Extract the [x, y] coordinate from the center of the cell holding the provided text.  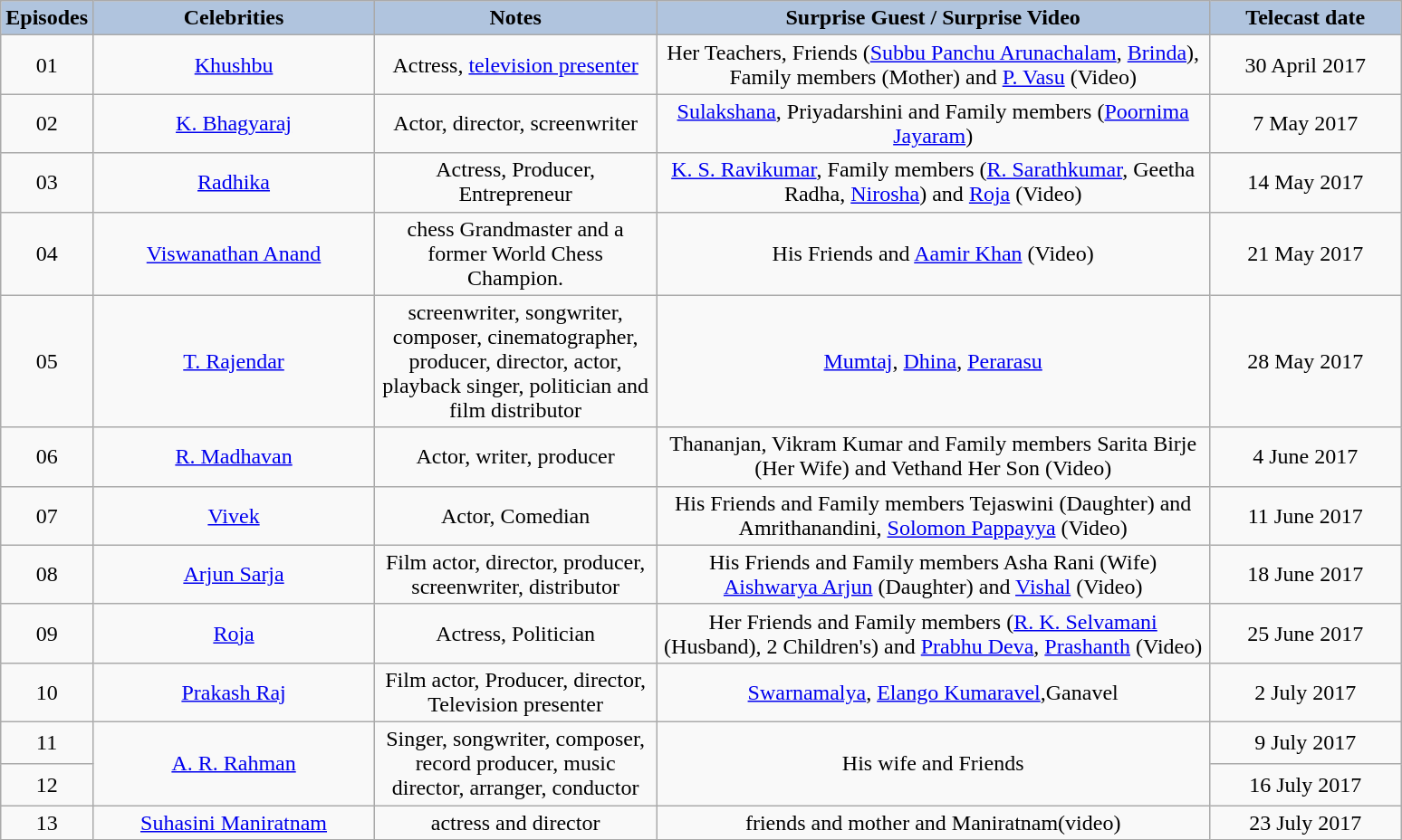
13 [47, 823]
His Friends and Family members Tejaswini (Daughter) and Amrithanandini, Solomon Pappayya (Video) [933, 516]
07 [47, 516]
Film actor, director, producer, screenwriter, distributor [516, 574]
Celebrities [234, 18]
chess Grandmaster and a former World Chess Champion. [516, 253]
His Friends and Aamir Khan (Video) [933, 253]
28 May 2017 [1306, 361]
12 [47, 784]
Mumtaj, Dhina, Perarasu [933, 361]
Actor, writer, producer [516, 456]
23 July 2017 [1306, 823]
Surprise Guest / Surprise Video [933, 18]
Film actor, Producer, director, Television presenter [516, 692]
21 May 2017 [1306, 253]
T. Rajendar [234, 361]
9 July 2017 [1306, 742]
K. Bhagyaraj [234, 123]
Swarnamalya, Elango Kumaravel,Ganavel [933, 692]
His wife and Friends [933, 763]
Actress, Politician [516, 634]
K. S. Ravikumar, Family members (R. Sarathkumar, Geetha Radha, Nirosha) and Roja (Video) [933, 183]
10 [47, 692]
Her Teachers, Friends (Subbu Panchu Arunachalam, Brinda), Family members (Mother) and P. Vasu (Video) [933, 65]
screenwriter, songwriter, composer, cinematographer, producer, director, actor, playback singer, politician and film distributor [516, 361]
2 July 2017 [1306, 692]
R. Madhavan [234, 456]
04 [47, 253]
Viswanathan Anand [234, 253]
Notes [516, 18]
09 [47, 634]
01 [47, 65]
02 [47, 123]
14 May 2017 [1306, 183]
25 June 2017 [1306, 634]
Actress, Producer, Entrepreneur [516, 183]
30 April 2017 [1306, 65]
18 June 2017 [1306, 574]
Prakash Raj [234, 692]
05 [47, 361]
11 [47, 742]
Arjun Sarja [234, 574]
Telecast date [1306, 18]
08 [47, 574]
Sulakshana, Priyadarshini and Family members (Poornima Jayaram) [933, 123]
friends and mother and Maniratnam(video) [933, 823]
Radhika [234, 183]
Actor, Comedian [516, 516]
A. R. Rahman [234, 763]
Vivek [234, 516]
7 May 2017 [1306, 123]
Actress, television presenter [516, 65]
Suhasini Maniratnam [234, 823]
Khushbu [234, 65]
Roja [234, 634]
11 June 2017 [1306, 516]
His Friends and Family members Asha Rani (Wife) Aishwarya Arjun (Daughter) and Vishal (Video) [933, 574]
Her Friends and Family members (R. K. Selvamani (Husband), 2 Children's) and Prabhu Deva, Prashanth (Video) [933, 634]
actress and director [516, 823]
03 [47, 183]
Actor, director, screenwriter [516, 123]
16 July 2017 [1306, 784]
Thananjan, Vikram Kumar and Family members Sarita Birje (Her Wife) and Vethand Her Son (Video) [933, 456]
Episodes [47, 18]
06 [47, 456]
Singer, songwriter, composer, record producer, music director, arranger, conductor [516, 763]
4 June 2017 [1306, 456]
